Detect which cell encompasses the target text, then output its (x, y) center coordinate. 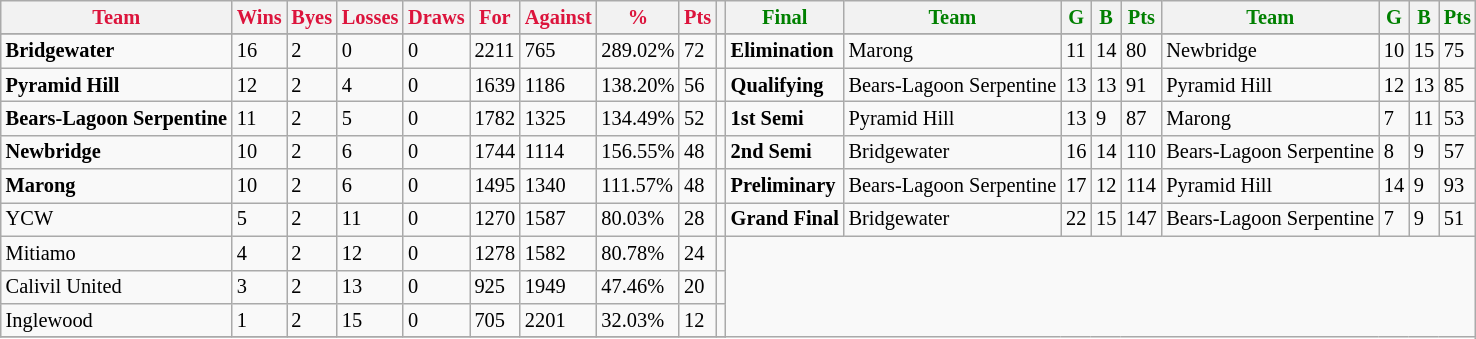
85 (1458, 85)
93 (1458, 186)
114 (1141, 186)
32.03% (638, 320)
Final (785, 17)
Calivil United (116, 287)
925 (495, 287)
53 (1458, 118)
22 (1076, 219)
110 (1141, 152)
Losses (370, 17)
1782 (495, 118)
2nd Semi (785, 152)
52 (698, 118)
1949 (558, 287)
Inglewood (116, 320)
51 (1458, 219)
% (638, 17)
Draws (436, 17)
1st Semi (785, 118)
8 (1394, 152)
1340 (558, 186)
289.02% (638, 51)
91 (1141, 85)
Mitiamo (116, 253)
1186 (558, 85)
138.20% (638, 85)
80.78% (638, 253)
Qualifying (785, 85)
1744 (495, 152)
Grand Final (785, 219)
24 (698, 253)
75 (1458, 51)
3 (260, 287)
72 (698, 51)
1582 (558, 253)
Wins (260, 17)
1325 (558, 118)
47.46% (638, 287)
For (495, 17)
111.57% (638, 186)
YCW (116, 219)
Elimination (785, 51)
2211 (495, 51)
20 (698, 287)
1587 (558, 219)
705 (495, 320)
1114 (558, 152)
156.55% (638, 152)
134.49% (638, 118)
87 (1141, 118)
1495 (495, 186)
1 (260, 320)
1278 (495, 253)
80.03% (638, 219)
80 (1141, 51)
1270 (495, 219)
28 (698, 219)
57 (1458, 152)
2201 (558, 320)
1639 (495, 85)
17 (1076, 186)
Byes (311, 17)
Against (558, 17)
56 (698, 85)
765 (558, 51)
147 (1141, 219)
Preliminary (785, 186)
